Scan for the cell matching the given text and deliver its (x, y) coordinate at center. 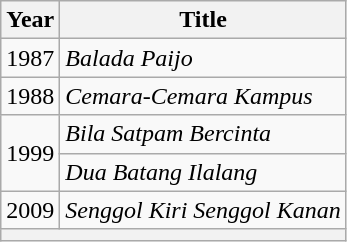
Dua Batang Ilalang (203, 172)
1999 (30, 153)
Senggol Kiri Senggol Kanan (203, 210)
2009 (30, 210)
1987 (30, 58)
Cemara-Cemara Kampus (203, 96)
1988 (30, 96)
Title (203, 20)
Bila Satpam Bercinta (203, 134)
Balada Paijo (203, 58)
Year (30, 20)
